Detect which cell encompasses the target text, then output its (x, y) center coordinate. 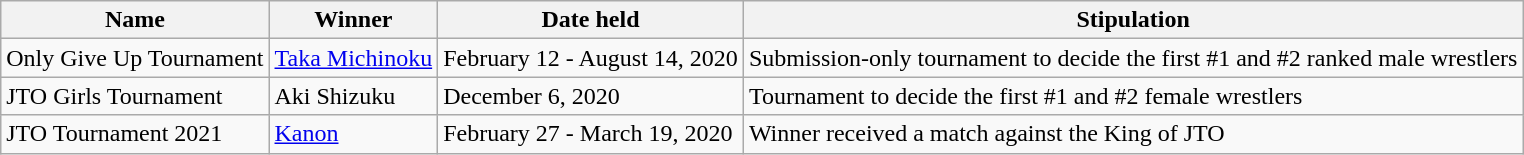
Taka Michinoku (354, 58)
JTO Girls Tournament (135, 96)
Winner (354, 20)
December 6, 2020 (591, 96)
Name (135, 20)
Tournament to decide the first #1 and #2 female wrestlers (1133, 96)
Winner received a match against the King of JTO (1133, 134)
Stipulation (1133, 20)
Kanon (354, 134)
February 27 - March 19, 2020 (591, 134)
Only Give Up Tournament (135, 58)
JTO Tournament 2021 (135, 134)
February 12 - August 14, 2020 (591, 58)
Aki Shizuku (354, 96)
Date held (591, 20)
Submission-only tournament to decide the first #1 and #2 ranked male wrestlers (1133, 58)
